Locate the cell with the specified text and output its [x, y] center coordinate. 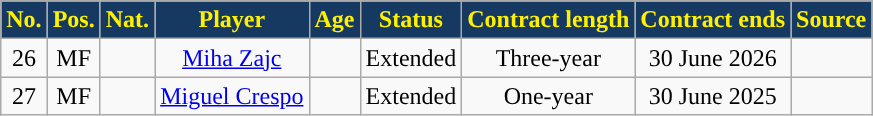
Three-year [548, 58]
One-year [548, 96]
Nat. [127, 20]
Status [411, 20]
Contract ends [713, 20]
Player [232, 20]
Miguel Crespo [232, 96]
Age [334, 20]
30 June 2026 [713, 58]
26 [24, 58]
Miha Zajc [232, 58]
Pos. [74, 20]
30 June 2025 [713, 96]
Source [830, 20]
No. [24, 20]
Contract length [548, 20]
27 [24, 96]
